Search for the cell housing the specified text and yield its [x, y] center coordinate. 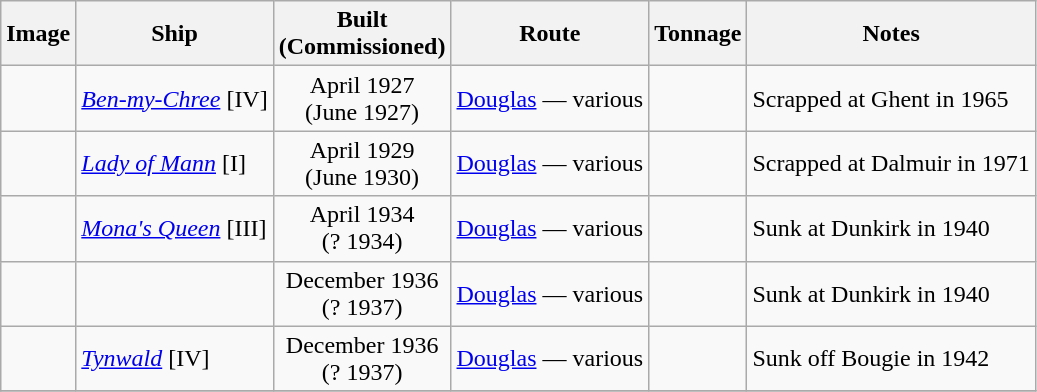
Ship [174, 34]
Notes [891, 34]
Ben-my-Chree [IV] [174, 98]
Scrapped at Ghent in 1965 [891, 98]
Tonnage [698, 34]
Built(Commissioned) [362, 34]
Mona's Queen [III] [174, 228]
April 1934(? 1934) [362, 228]
Lady of Mann [I] [174, 164]
April 1927(June 1927) [362, 98]
Tynwald [IV] [174, 358]
April 1929(June 1930) [362, 164]
Scrapped at Dalmuir in 1971 [891, 164]
Sunk off Bougie in 1942 [891, 358]
Route [550, 34]
Image [38, 34]
